Scan for the cell matching the given text and deliver its [X, Y] coordinate at center. 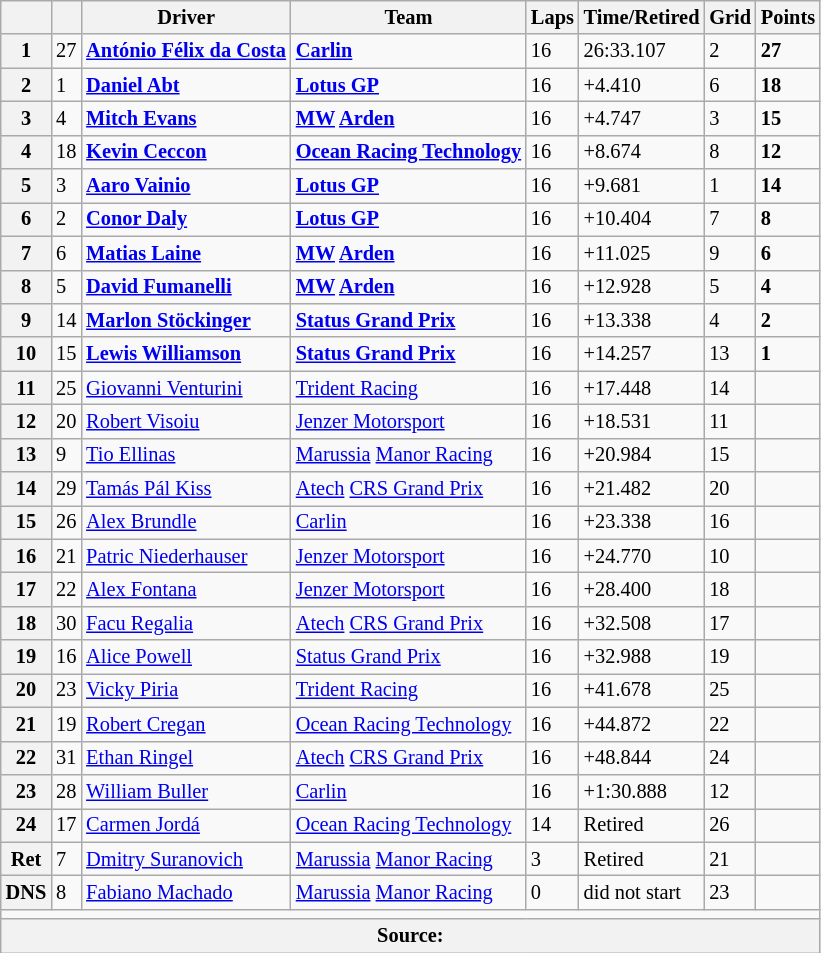
+13.338 [642, 320]
+48.844 [642, 758]
Robert Cregan [186, 724]
Carmen Jordá [186, 825]
Alice Powell [186, 657]
+17.448 [642, 388]
+32.988 [642, 657]
Kevin Ceccon [186, 152]
Source: [410, 936]
0 [552, 892]
+21.482 [642, 489]
Alex Brundle [186, 522]
Daniel Abt [186, 85]
+23.338 [642, 522]
Driver [186, 17]
Dmitry Suranovich [186, 859]
Laps [552, 17]
26:33.107 [642, 51]
Team [408, 17]
Robert Visoiu [186, 421]
Tamás Pál Kiss [186, 489]
Vicky Piria [186, 690]
Alex Fontana [186, 589]
+20.984 [642, 455]
31 [66, 758]
Fabiano Machado [186, 892]
Points [788, 17]
DNS [26, 892]
28 [66, 791]
Ethan Ringel [186, 758]
Mitch Evans [186, 118]
Facu Regalia [186, 623]
+24.770 [642, 556]
+4.747 [642, 118]
did not start [642, 892]
+18.531 [642, 421]
+44.872 [642, 724]
Time/Retired [642, 17]
Ret [26, 859]
Giovanni Venturini [186, 388]
+32.508 [642, 623]
+28.400 [642, 589]
+12.928 [642, 287]
30 [66, 623]
+10.404 [642, 219]
29 [66, 489]
David Fumanelli [186, 287]
+1:30.888 [642, 791]
Marlon Stöckinger [186, 320]
Grid [730, 17]
Matias Laine [186, 253]
+14.257 [642, 354]
Patric Niederhauser [186, 556]
+41.678 [642, 690]
Tio Ellinas [186, 455]
+11.025 [642, 253]
Aaro Vainio [186, 186]
+4.410 [642, 85]
Conor Daly [186, 219]
+8.674 [642, 152]
+9.681 [642, 186]
António Félix da Costa [186, 51]
Lewis Williamson [186, 354]
William Buller [186, 791]
